Locate the cell with the specified text and output its (X, Y) center coordinate. 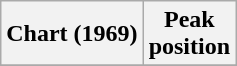
Peakposition (189, 34)
Chart (1969) (72, 34)
